Scan for the cell matching the given text and deliver its [x, y] coordinate at center. 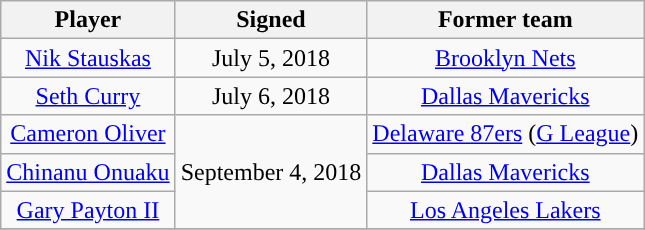
September 4, 2018 [271, 172]
Signed [271, 20]
Seth Curry [88, 96]
Nik Stauskas [88, 58]
Brooklyn Nets [506, 58]
Player [88, 20]
Gary Payton II [88, 210]
Cameron Oliver [88, 134]
July 5, 2018 [271, 58]
Former team [506, 20]
Delaware 87ers (G League) [506, 134]
Chinanu Onuaku [88, 172]
July 6, 2018 [271, 96]
Los Angeles Lakers [506, 210]
